Provide the (X, Y) coordinate of the cell's center where the given text is located.  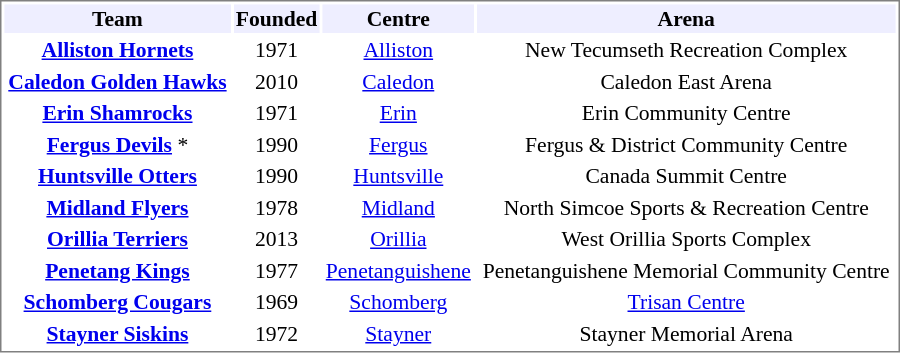
Stayner Memorial Arena (686, 334)
Erin Shamrocks (117, 113)
Penetanguishene (398, 270)
Canada Summit Centre (686, 176)
Midland (398, 208)
Alliston (398, 50)
Erin (398, 113)
Caledon (398, 82)
1969 (276, 302)
Fergus (398, 144)
1972 (276, 334)
Penetang Kings (117, 270)
Centre (398, 18)
Stayner (398, 334)
Team (117, 18)
Fergus & District Community Centre (686, 144)
Midland Flyers (117, 208)
Caledon East Arena (686, 82)
North Simcoe Sports & Recreation Centre (686, 208)
2013 (276, 239)
1977 (276, 270)
Huntsville Otters (117, 176)
Arena (686, 18)
West Orillia Sports Complex (686, 239)
Orillia (398, 239)
Trisan Centre (686, 302)
Founded (276, 18)
2010 (276, 82)
New Tecumseth Recreation Complex (686, 50)
Schomberg Cougars (117, 302)
Stayner Siskins (117, 334)
Erin Community Centre (686, 113)
Alliston Hornets (117, 50)
Caledon Golden Hawks (117, 82)
Penetanguishene Memorial Community Centre (686, 270)
Huntsville (398, 176)
1978 (276, 208)
Orillia Terriers (117, 239)
Fergus Devils * (117, 144)
Schomberg (398, 302)
